Determine the [x, y] coordinate at the center of the cell enclosing the given text.  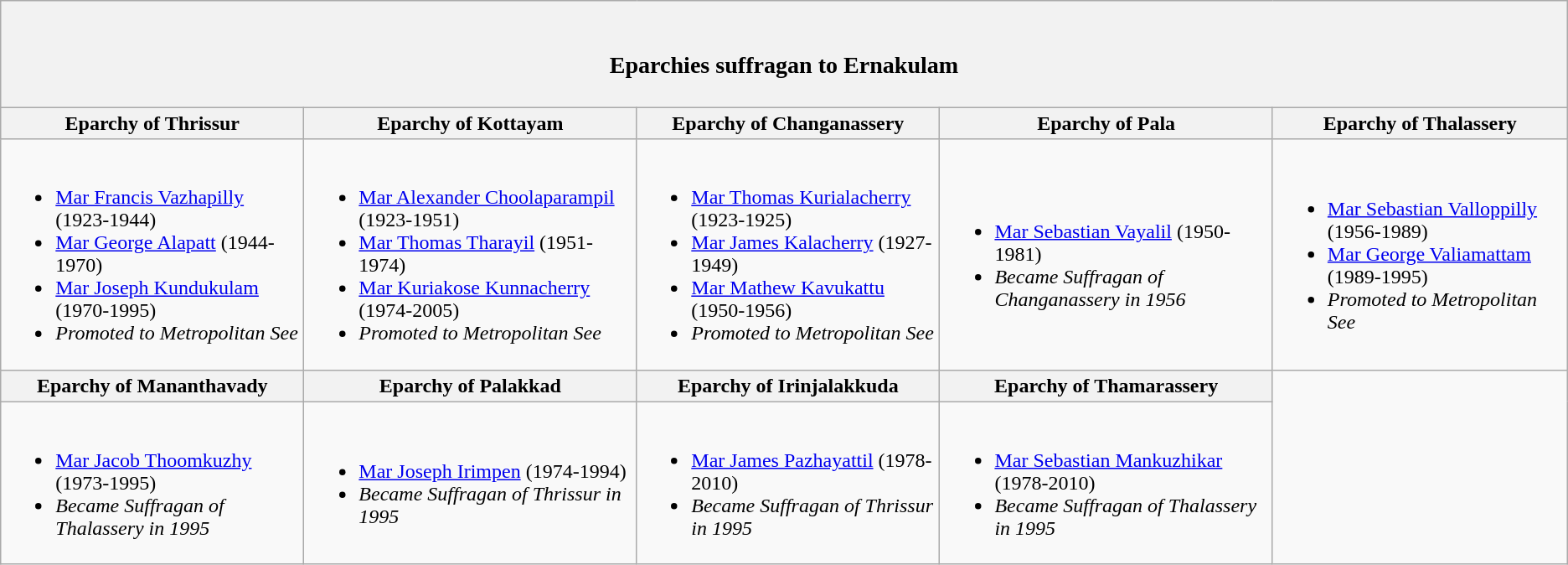
Mar Francis Vazhapilly (1923-1944)Mar George Alapatt (1944-1970)Mar Joseph Kundukulam (1970-1995)Promoted to Metropolitan See [152, 255]
Mar Jacob Thoomkuzhy (1973-1995)Became Suffragan of Thalassery in 1995 [152, 483]
Mar James Pazhayattil (1978-2010)Became Suffragan of Thrissur in 1995 [788, 483]
Eparchy of Kottayam [471, 123]
Mar Sebastian Valloppilly (1956-1989)Mar George Valiamattam (1989-1995)Promoted to Metropolitan See [1420, 255]
Mar Thomas Kurialacherry (1923-1925)Mar James Kalacherry (1927-1949)Mar Mathew Kavukattu (1950-1956)Promoted to Metropolitan See [788, 255]
Eparchy of Mananthavady [152, 386]
Eparchy of Thalassery [1420, 123]
Eparchy of Irinjalakkuda [788, 386]
Mar Alexander Choolaparampil (1923-1951)Mar Thomas Tharayil (1951-1974)Mar Kuriakose Kunnacherry (1974-2005)Promoted to Metropolitan See [471, 255]
Eparchies suffragan to Ernakulam [784, 54]
Eparchy of Pala [1106, 123]
Eparchy of Palakkad [471, 386]
Mar Sebastian Vayalil (1950-1981)Became Suffragan of Changanassery in 1956 [1106, 255]
Eparchy of Thrissur [152, 123]
Eparchy of Thamarassery [1106, 386]
Eparchy of Changanassery [788, 123]
Mar Joseph Irimpen (1974-1994)Became Suffragan of Thrissur in 1995 [471, 483]
Mar Sebastian Mankuzhikar (1978-2010)Became Suffragan of Thalassery in 1995 [1106, 483]
